Return (x, y) of the center of cell containing provided text 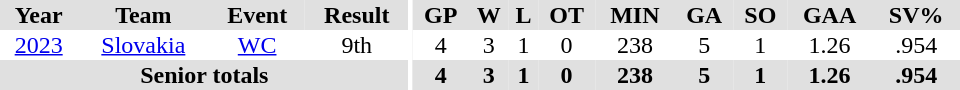
Year (38, 15)
Result (357, 15)
2023 (38, 45)
OT (566, 15)
Team (143, 15)
Senior totals (204, 75)
W (488, 15)
SO (760, 15)
Slovakia (143, 45)
SV% (916, 15)
MIN (634, 15)
WC (257, 45)
L (524, 15)
GP (440, 15)
9th (357, 45)
Event (257, 15)
GAA (830, 15)
GA (704, 15)
